Identify which cell holds the provided text, then report its [x, y] central coordinate. 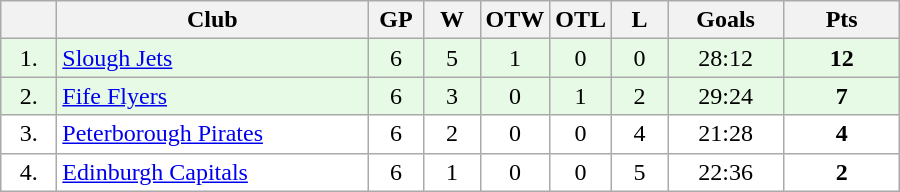
3 [452, 96]
W [452, 20]
L [640, 20]
Fife Flyers [212, 96]
Goals [726, 20]
12 [842, 58]
1. [29, 58]
29:24 [726, 96]
Slough Jets [212, 58]
3. [29, 134]
OTW [515, 20]
22:36 [726, 172]
7 [842, 96]
Peterborough Pirates [212, 134]
GP [396, 20]
Edinburgh Capitals [212, 172]
Club [212, 20]
21:28 [726, 134]
2. [29, 96]
28:12 [726, 58]
OTL [581, 20]
Pts [842, 20]
4. [29, 172]
